For the text-containing cell, return its midpoint in [x, y] coordinate format. 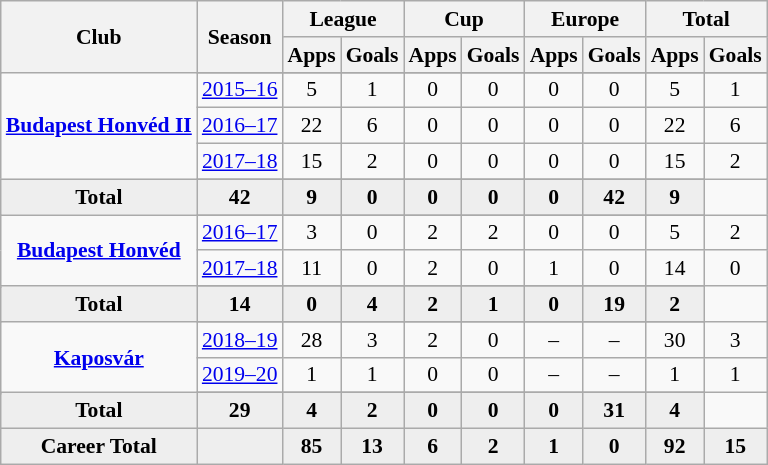
29 [240, 411]
Budapest Honvéd II [99, 126]
13 [372, 447]
85 [312, 447]
2019–20 [240, 375]
Kaposvár [99, 358]
31 [614, 411]
2018–19 [240, 340]
11 [312, 269]
28 [312, 340]
Budapest Honvéd [99, 250]
Club [99, 36]
Cup [464, 19]
Season [240, 36]
Career Total [99, 447]
19 [614, 304]
League [344, 19]
92 [675, 447]
30 [675, 340]
2015–16 [240, 90]
Europe [586, 19]
